Output the (x, y) coordinate of the center of the cell containing the given text.  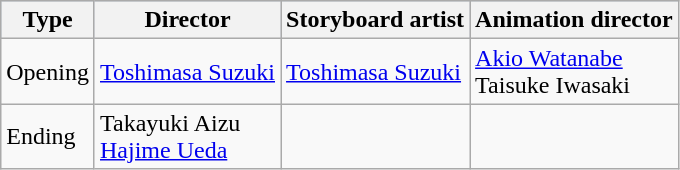
Akio WatanabeTaisuke Iwasaki (574, 72)
Type (48, 20)
Storyboard artist (376, 20)
Takayuki AizuHajime Ueda (187, 136)
Director (187, 20)
Ending (48, 136)
Animation director (574, 20)
Opening (48, 72)
